Detect which cell encompasses the target text, then output its (x, y) center coordinate. 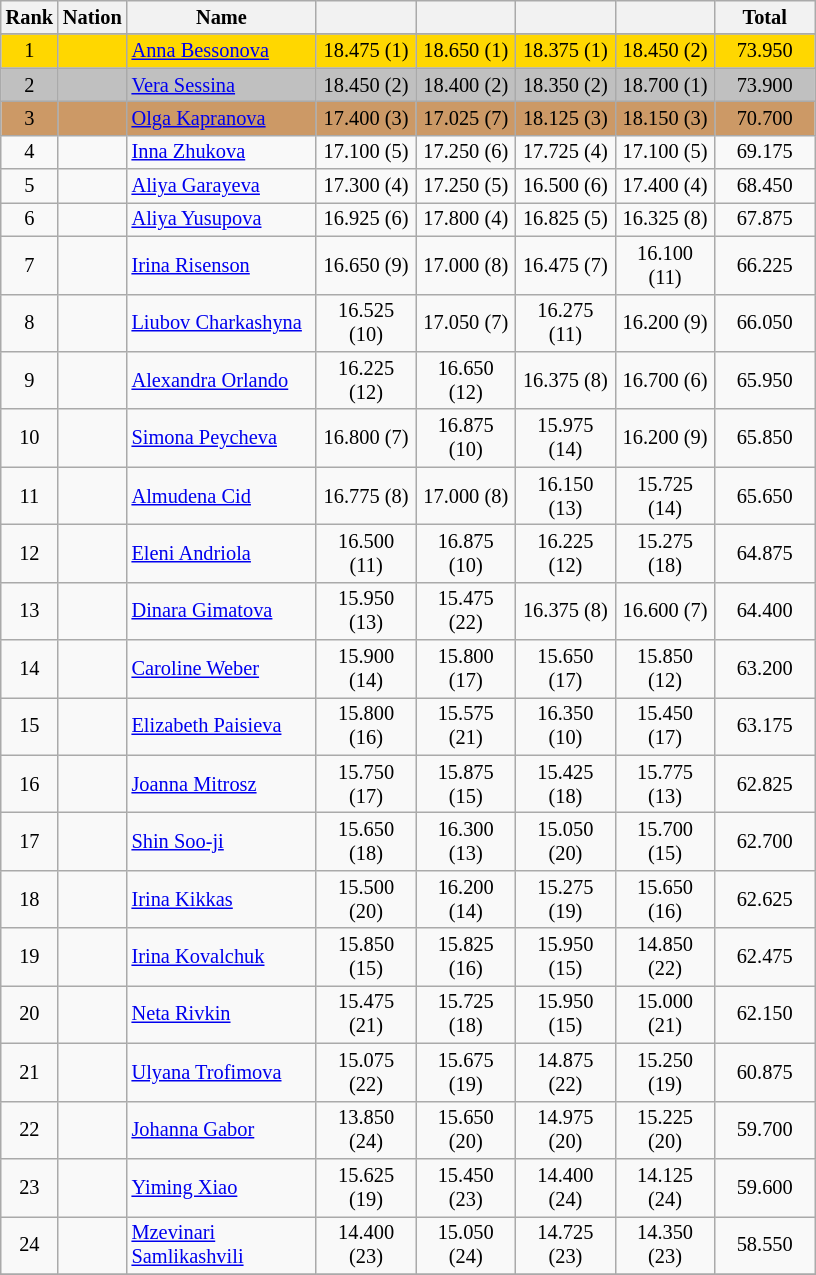
66.050 (765, 323)
6 (30, 219)
14.350 (23) (665, 1245)
15.450 (17) (665, 726)
15.750 (17) (366, 784)
23 (30, 1187)
21 (30, 1072)
17.725 (4) (566, 152)
17.025 (7) (466, 118)
15.425 (18) (566, 784)
62.475 (765, 957)
Eleni Andriola (222, 553)
15.250 (19) (665, 1072)
14.125 (24) (665, 1187)
14.400 (23) (366, 1245)
16.500 (11) (366, 553)
Aliya Yusupova (222, 219)
15.050 (24) (466, 1245)
64.400 (765, 611)
15.725 (14) (665, 496)
15.000 (21) (665, 1014)
Rank (30, 17)
15.475 (22) (466, 611)
Irina Kikkas (222, 899)
73.900 (765, 85)
Johanna Gabor (222, 1130)
17.300 (4) (366, 186)
Elizabeth Paisieva (222, 726)
10 (30, 438)
18.700 (1) (665, 85)
7 (30, 265)
Simona Peycheva (222, 438)
18.375 (1) (566, 51)
65.950 (765, 380)
62.700 (765, 841)
4 (30, 152)
16.800 (7) (366, 438)
15.450 (23) (466, 1187)
65.850 (765, 438)
Joanna Mitrosz (222, 784)
15.975 (14) (566, 438)
18 (30, 899)
15.650 (18) (366, 841)
16.300 (13) (466, 841)
16.775 (8) (366, 496)
15.850 (12) (665, 669)
62.150 (765, 1014)
15.575 (21) (466, 726)
17 (30, 841)
16.825 (5) (566, 219)
62.625 (765, 899)
Vera Sessina (222, 85)
15.800 (17) (466, 669)
Liubov Charkashyna (222, 323)
19 (30, 957)
17.050 (7) (466, 323)
16.350 (10) (566, 726)
18.650 (1) (466, 51)
66.225 (765, 265)
69.175 (765, 152)
24 (30, 1245)
Neta Rivkin (222, 1014)
15.050 (20) (566, 841)
16.325 (8) (665, 219)
12 (30, 553)
17.400 (3) (366, 118)
16.650 (9) (366, 265)
17.400 (4) (665, 186)
8 (30, 323)
15.825 (16) (466, 957)
16.650 (12) (466, 380)
Almudena Cid (222, 496)
15.275 (18) (665, 553)
15.950 (13) (366, 611)
15.225 (20) (665, 1130)
17.800 (4) (466, 219)
15.650 (20) (466, 1130)
68.450 (765, 186)
60.875 (765, 1072)
14.850 (22) (665, 957)
14.875 (22) (566, 1072)
Mzevinari Samlikashvili (222, 1245)
15.800 (16) (366, 726)
16.500 (6) (566, 186)
16.100 (11) (665, 265)
Anna Bessonova (222, 51)
70.700 (765, 118)
2 (30, 85)
16.525 (10) (366, 323)
18.400 (2) (466, 85)
59.600 (765, 1187)
16.925 (6) (366, 219)
58.550 (765, 1245)
20 (30, 1014)
63.175 (765, 726)
15.700 (15) (665, 841)
Inna Zhukova (222, 152)
18.125 (3) (566, 118)
15.675 (19) (466, 1072)
16 (30, 784)
16.600 (7) (665, 611)
14 (30, 669)
16.475 (7) (566, 265)
18.475 (1) (366, 51)
Aliya Garayeva (222, 186)
9 (30, 380)
15.500 (20) (366, 899)
15.625 (19) (366, 1187)
63.200 (765, 669)
Dinara Gimatova (222, 611)
15.725 (18) (466, 1014)
17.250 (5) (466, 186)
18.150 (3) (665, 118)
16.200 (14) (466, 899)
13.850 (24) (366, 1130)
17.250 (6) (466, 152)
11 (30, 496)
Yiming Xiao (222, 1187)
Shin Soo-ji (222, 841)
13 (30, 611)
16.700 (6) (665, 380)
14.975 (20) (566, 1130)
Alexandra Orlando (222, 380)
14.400 (24) (566, 1187)
Olga Kapranova (222, 118)
1 (30, 51)
67.875 (765, 219)
5 (30, 186)
Caroline Weber (222, 669)
15 (30, 726)
15.275 (19) (566, 899)
16.150 (13) (566, 496)
59.700 (765, 1130)
15.075 (22) (366, 1072)
15.850 (15) (366, 957)
3 (30, 118)
18.350 (2) (566, 85)
Nation (92, 17)
16.275 (11) (566, 323)
15.475 (21) (366, 1014)
Irina Risenson (222, 265)
15.650 (17) (566, 669)
Ulyana Trofimova (222, 1072)
15.650 (16) (665, 899)
62.825 (765, 784)
Total (765, 17)
73.950 (765, 51)
15.900 (14) (366, 669)
Irina Kovalchuk (222, 957)
15.775 (13) (665, 784)
Name (222, 17)
14.725 (23) (566, 1245)
65.650 (765, 496)
64.875 (765, 553)
22 (30, 1130)
15.875 (15) (466, 784)
